Capture the cell that displays the provided text and extract its [x, y] central coordinate. 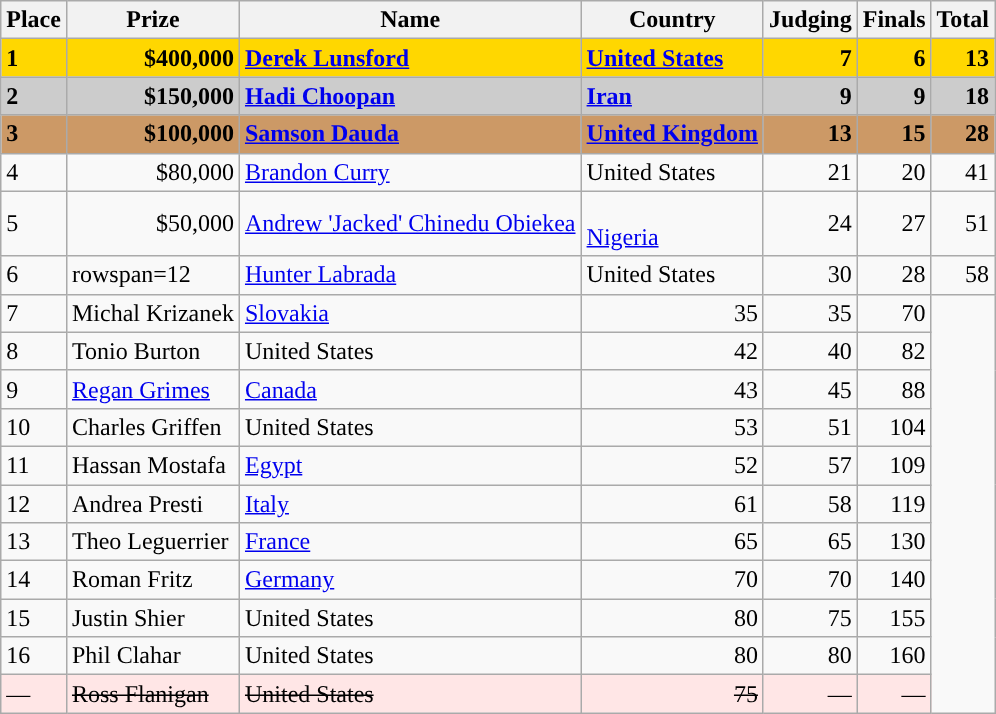
Justin Shier [152, 618]
21 [810, 172]
45 [810, 389]
1 [34, 58]
160 [894, 656]
Country [672, 20]
Theo Leguerrier [152, 542]
$150,000 [152, 96]
Finals [894, 20]
Germany [410, 580]
8 [34, 351]
Name [410, 20]
27 [894, 224]
Regan Grimes [152, 389]
130 [894, 542]
119 [894, 503]
43 [672, 389]
57 [810, 465]
16 [34, 656]
82 [894, 351]
Samson Dauda [410, 134]
20 [894, 172]
104 [894, 427]
$80,000 [152, 172]
Slovakia [410, 313]
Hunter Labrada [410, 275]
Nigeria [672, 224]
$100,000 [152, 134]
10 [34, 427]
42 [672, 351]
2 [34, 96]
Judging [810, 20]
40 [810, 351]
Michal Krizanek [152, 313]
4 [34, 172]
Iran [672, 96]
Place [34, 20]
Tonio Burton [152, 351]
rowspan=12 [152, 275]
155 [894, 618]
Prize [152, 20]
18 [963, 96]
Total [963, 20]
Andrea Presti [152, 503]
Egypt [410, 465]
Brandon Curry [410, 172]
Italy [410, 503]
Derek Lunsford [410, 58]
88 [894, 389]
France [410, 542]
52 [672, 465]
Ross Flanigan [152, 694]
53 [672, 427]
3 [34, 134]
30 [810, 275]
61 [672, 503]
Roman Fritz [152, 580]
11 [34, 465]
5 [34, 224]
Andrew 'Jacked' Chinedu Obiekea [410, 224]
$400,000 [152, 58]
$50,000 [152, 224]
140 [894, 580]
United Kingdom [672, 134]
Hassan Mostafa [152, 465]
14 [34, 580]
24 [810, 224]
Hadi Choopan [410, 96]
109 [894, 465]
Charles Griffen [152, 427]
41 [963, 172]
Canada [410, 389]
Phil Clahar [152, 656]
12 [34, 503]
